Determine the [X, Y] coordinate at the center of the cell enclosing the given text.  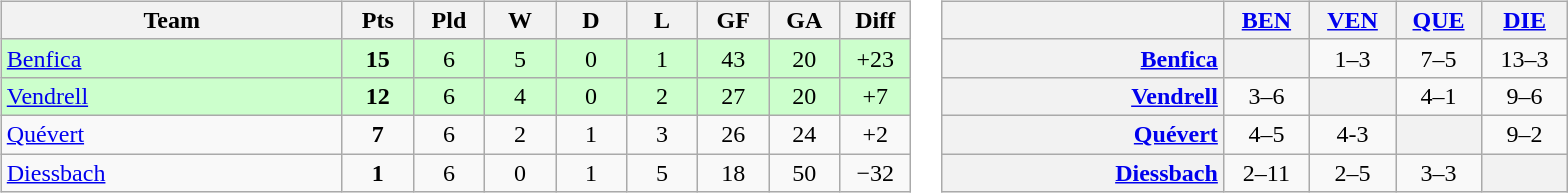
Diff [876, 20]
QUE [1439, 20]
2–5 [1352, 173]
GA [804, 20]
26 [734, 134]
Team [172, 20]
4-3 [1352, 134]
2–11 [1266, 173]
18 [734, 173]
12 [378, 96]
50 [804, 173]
15 [378, 58]
24 [804, 134]
4–1 [1439, 96]
1–3 [1352, 58]
VEN [1352, 20]
GF [734, 20]
7 [378, 134]
27 [734, 96]
D [592, 20]
3–3 [1439, 173]
L [662, 20]
4–5 [1266, 134]
Pts [378, 20]
3 [662, 134]
Pld [448, 20]
W [520, 20]
43 [734, 58]
4 [520, 96]
3–6 [1266, 96]
+7 [876, 96]
7–5 [1439, 58]
+2 [876, 134]
13–3 [1525, 58]
9–6 [1525, 96]
BEN [1266, 20]
DIE [1525, 20]
9–2 [1525, 134]
−32 [876, 173]
+23 [876, 58]
